Detect which cell encompasses the target text, then output its (x, y) center coordinate. 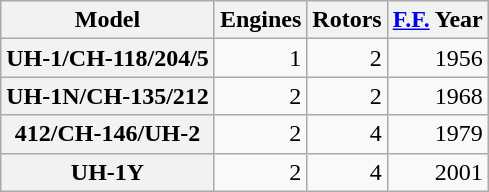
F.F. Year (438, 20)
1979 (438, 134)
1956 (438, 58)
Rotors (347, 20)
UH-1N/CH-135/212 (108, 96)
2001 (438, 172)
1 (260, 58)
UH-1/CH-118/204/5 (108, 58)
412/CH-146/UH-2 (108, 134)
1968 (438, 96)
Engines (260, 20)
UH-1Y (108, 172)
Model (108, 20)
